Provide the (x, y) coordinate of the cell's center where the given text is located.  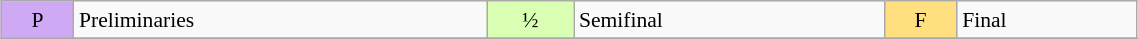
F (920, 20)
½ (530, 20)
P (38, 20)
Semifinal (729, 20)
Final (1047, 20)
Preliminaries (280, 20)
